Return [X, Y] of the center of cell containing provided text 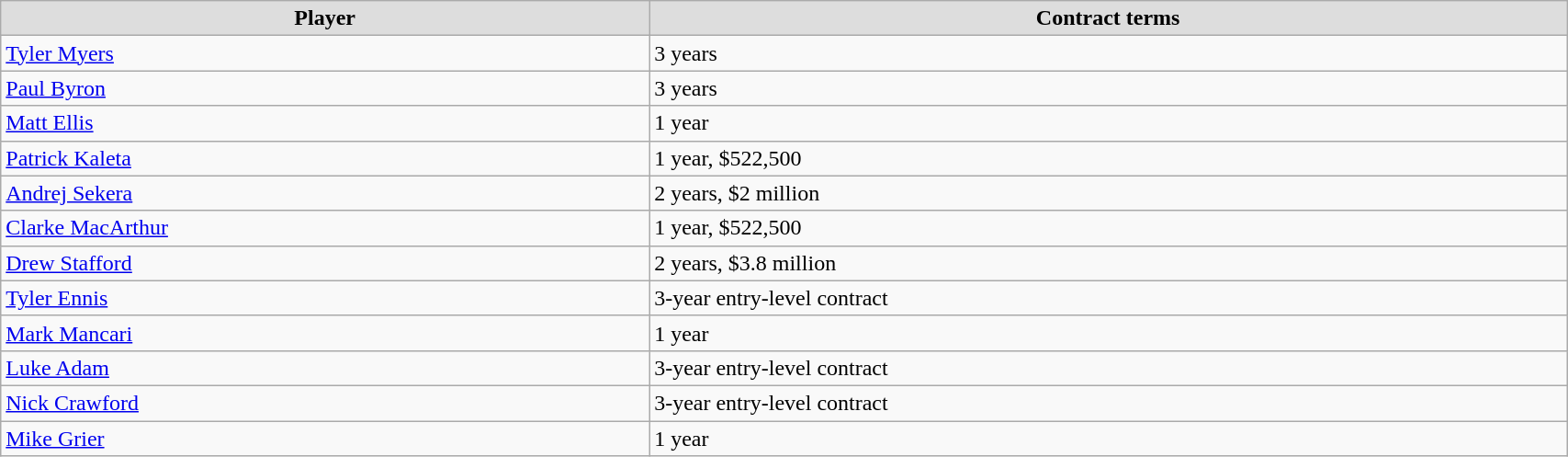
Mark Mancari [325, 333]
Clarke MacArthur [325, 228]
Luke Adam [325, 368]
Tyler Myers [325, 53]
Tyler Ennis [325, 298]
Contract terms [1108, 18]
Drew Stafford [325, 263]
2 years, $3.8 million [1108, 263]
2 years, $2 million [1108, 193]
Player [325, 18]
Andrej Sekera [325, 193]
Nick Crawford [325, 403]
Paul Byron [325, 88]
Patrick Kaleta [325, 158]
Matt Ellis [325, 123]
Mike Grier [325, 439]
